Return (X, Y) of the center of cell containing provided text 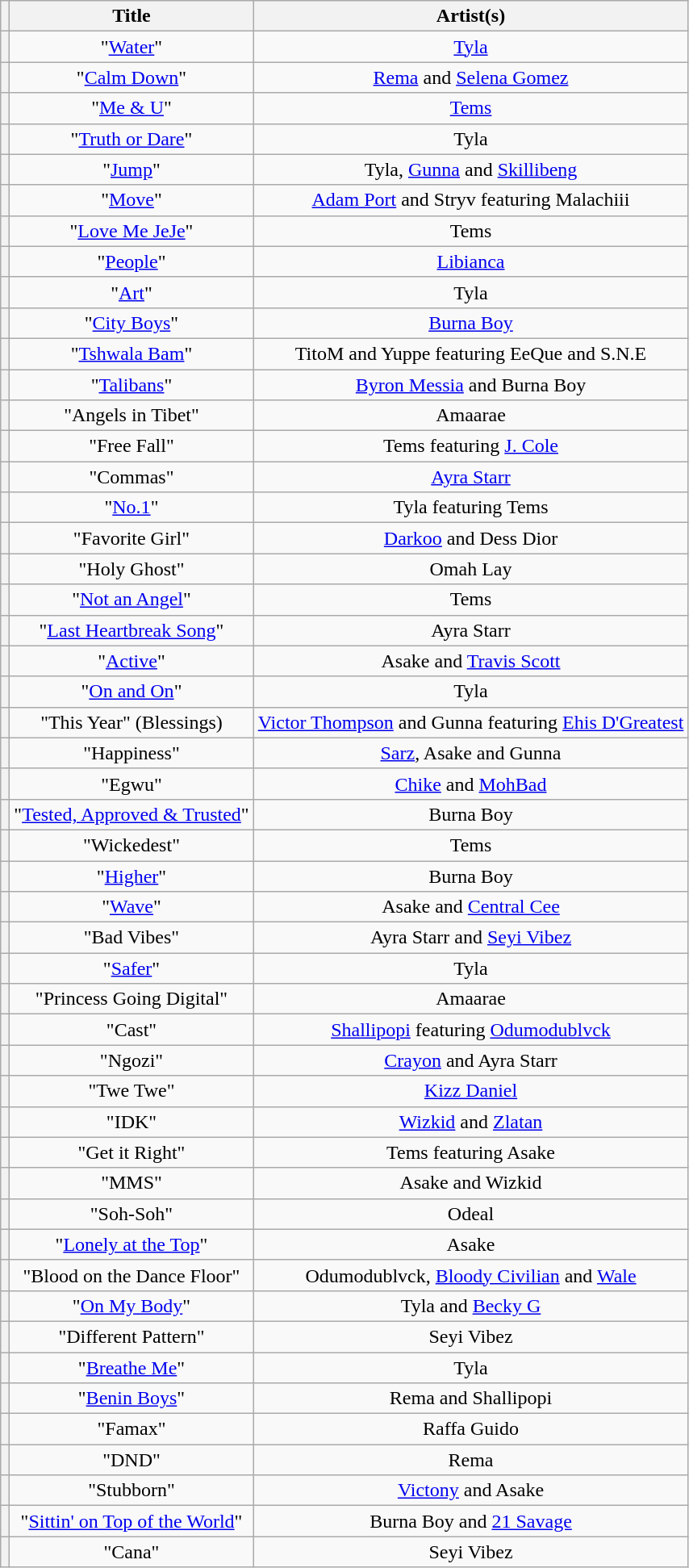
"MMS" (132, 1183)
"On and On" (132, 692)
"Bad Vibes" (132, 938)
Byron Messia and Burna Boy (471, 385)
"Blood on the Dance Floor" (132, 1275)
Tems featuring J. Cole (471, 446)
"Famax" (132, 1429)
"Sittin' on Top of the World" (132, 1521)
"Get it Right" (132, 1152)
"Commas" (132, 477)
"Talibans" (132, 385)
"Truth or Dare" (132, 139)
TitoM and Yuppe featuring EeQue and S.N.E (471, 353)
"Water" (132, 47)
"Art" (132, 292)
Artist(s) (471, 16)
"Love Me JeJe" (132, 231)
Rema and Selena Gomez (471, 77)
Tyla, Gunna and Skillibeng (471, 169)
Shallipopi featuring Odumodublvck (471, 1030)
Kizz Daniel (471, 1091)
"Stubborn" (132, 1491)
"No.1" (132, 508)
"Cana" (132, 1552)
"Different Pattern" (132, 1336)
Wizkid and Zlatan (471, 1122)
"Wave" (132, 907)
Tyla featuring Tems (471, 508)
"Soh-Soh" (132, 1214)
"Holy Ghost" (132, 569)
"Benin Boys" (132, 1399)
"People" (132, 261)
Asake and Travis Scott (471, 661)
"Lonely at the Top" (132, 1244)
Rema (471, 1460)
"Tshwala Bam" (132, 353)
Asake (471, 1244)
Omah Lay (471, 569)
"DND" (132, 1460)
"Last Heartbreak Song" (132, 630)
"Egwu" (132, 784)
Rema and Shallipopi (471, 1399)
"Safer" (132, 968)
"Higher" (132, 876)
"On My Body" (132, 1306)
Tyla and Becky G (471, 1306)
Darkoo and Dess Dior (471, 538)
"Favorite Girl" (132, 538)
Asake and Central Cee (471, 907)
Victor Thompson and Gunna featuring Ehis D'Greatest (471, 722)
Burna Boy and 21 Savage (471, 1521)
Asake and Wizkid (471, 1183)
Odeal (471, 1214)
"Active" (132, 661)
Crayon and Ayra Starr (471, 1060)
"Happiness" (132, 753)
"IDK" (132, 1122)
"Free Fall" (132, 446)
Tems featuring Asake (471, 1152)
"Move" (132, 200)
"This Year" (Blessings) (132, 722)
"Tested, Approved & Trusted" (132, 814)
Victony and Asake (471, 1491)
"Angels in Tibet" (132, 416)
"Me & U" (132, 108)
Title (132, 16)
"Jump" (132, 169)
"Not an Angel" (132, 600)
"City Boys" (132, 323)
"Twe Twe" (132, 1091)
"Wickedest" (132, 845)
Adam Port and Stryv featuring Malachiii (471, 200)
Chike and MohBad (471, 784)
"Breathe Me" (132, 1368)
Sarz, Asake and Gunna (471, 753)
Ayra Starr and Seyi Vibez (471, 938)
"Princess Going Digital" (132, 999)
"Cast" (132, 1030)
Raffa Guido (471, 1429)
Libianca (471, 261)
Odumodublvck, Bloody Civilian and Wale (471, 1275)
"Calm Down" (132, 77)
"Ngozi" (132, 1060)
